Search for the cell housing the specified text and yield its (X, Y) center coordinate. 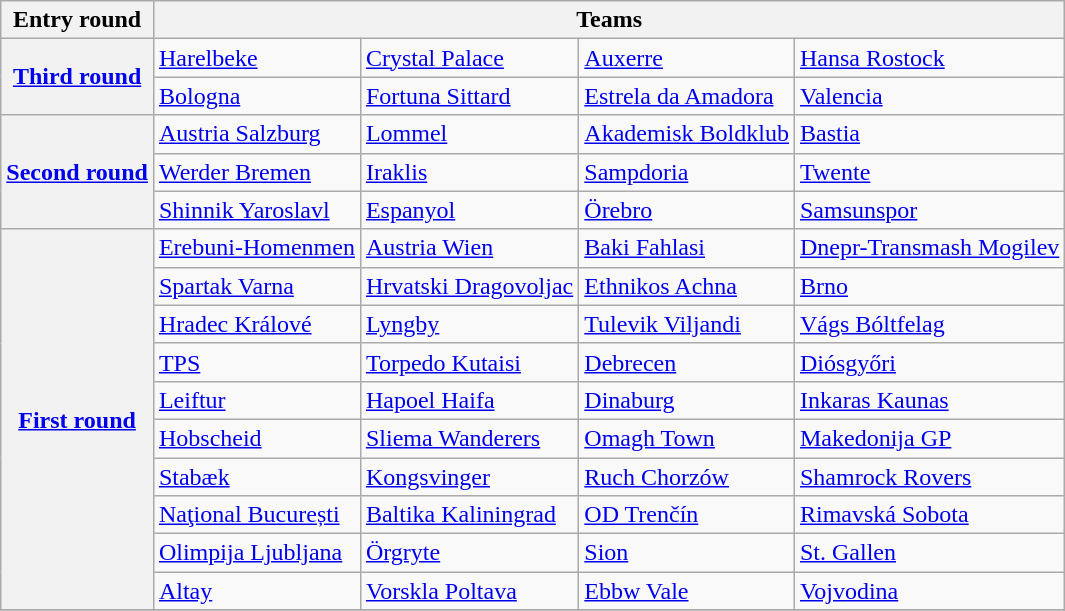
Tulevik Viljandi (687, 324)
Inkaras Kaunas (929, 400)
Lommel (469, 134)
Dnepr-Transmash Mogilev (929, 248)
Samsunspor (929, 210)
Austria Salzburg (256, 134)
Hrvatski Dragovoljac (469, 286)
Harelbeke (256, 58)
First round (78, 420)
Sion (687, 553)
Baltika Kaliningrad (469, 515)
Sampdoria (687, 172)
Hansa Rostock (929, 58)
Debrecen (687, 362)
Vorskla Poltava (469, 591)
Shinnik Yaroslavl (256, 210)
Spartak Varna (256, 286)
Olimpija Ljubljana (256, 553)
Naţional București (256, 515)
Sliema Wanderers (469, 438)
Vojvodina (929, 591)
Bologna (256, 96)
Ebbw Vale (687, 591)
Valencia (929, 96)
Omagh Town (687, 438)
Örebro (687, 210)
Erebuni-Homenmen (256, 248)
Third round (78, 77)
Örgryte (469, 553)
Iraklis (469, 172)
Crystal Palace (469, 58)
Auxerre (687, 58)
TPS (256, 362)
Fortuna Sittard (469, 96)
Kongsvinger (469, 477)
Second round (78, 172)
Bastia (929, 134)
Hradec Králové (256, 324)
Dinaburg (687, 400)
Twente (929, 172)
Espanyol (469, 210)
Makedonija GP (929, 438)
Lyngby (469, 324)
St. Gallen (929, 553)
Akademisk Boldklub (687, 134)
Shamrock Rovers (929, 477)
Hobscheid (256, 438)
Torpedo Kutaisi (469, 362)
Entry round (78, 20)
Teams (608, 20)
Hapoel Haifa (469, 400)
Werder Bremen (256, 172)
Ruch Chorzów (687, 477)
Diósgyőri (929, 362)
Ethnikos Achna (687, 286)
Baki Fahlasi (687, 248)
OD Trenčín (687, 515)
Altay (256, 591)
Austria Wien (469, 248)
Vágs Bóltfelag (929, 324)
Brno (929, 286)
Estrela da Amadora (687, 96)
Stabæk (256, 477)
Leiftur (256, 400)
Rimavská Sobota (929, 515)
